Provide the (x, y) coordinate of the cell's center where the given text is located.  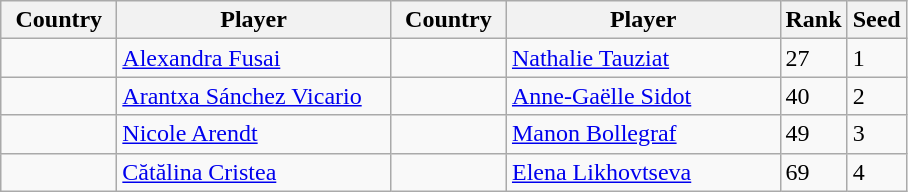
Anne-Gaëlle Sidot (643, 96)
3 (876, 134)
40 (814, 96)
Arantxa Sánchez Vicario (254, 96)
Rank (814, 20)
Nicole Arendt (254, 134)
49 (814, 134)
2 (876, 96)
Nathalie Tauziat (643, 58)
Seed (876, 20)
1 (876, 58)
Elena Likhovtseva (643, 172)
Manon Bollegraf (643, 134)
Cătălina Cristea (254, 172)
Alexandra Fusai (254, 58)
27 (814, 58)
69 (814, 172)
4 (876, 172)
